Scan for the cell matching the given text and deliver its (X, Y) coordinate at center. 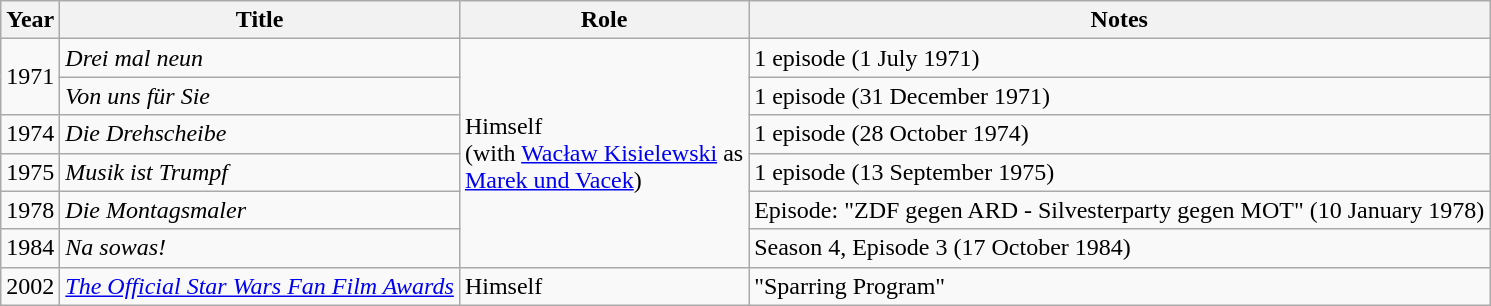
The Official Star Wars Fan Film Awards (260, 286)
1 episode (31 December 1971) (1120, 96)
1971 (30, 77)
1 episode (13 September 1975) (1120, 172)
1984 (30, 248)
1 episode (28 October 1974) (1120, 134)
2002 (30, 286)
Die Montagsmaler (260, 210)
1 episode (1 July 1971) (1120, 58)
Season 4, Episode 3 (17 October 1984) (1120, 248)
Title (260, 20)
Die Drehscheibe (260, 134)
Year (30, 20)
Himself(with Wacław Kisielewski asMarek und Vacek) (604, 153)
Himself (604, 286)
"Sparring Program" (1120, 286)
Notes (1120, 20)
Von uns für Sie (260, 96)
Episode: "ZDF gegen ARD - Silvesterparty gegen MOT" (10 January 1978) (1120, 210)
Drei mal neun (260, 58)
1974 (30, 134)
Na sowas! (260, 248)
Musik ist Trumpf (260, 172)
1978 (30, 210)
Role (604, 20)
1975 (30, 172)
